Identify which cell holds the provided text, then report its [X, Y] central coordinate. 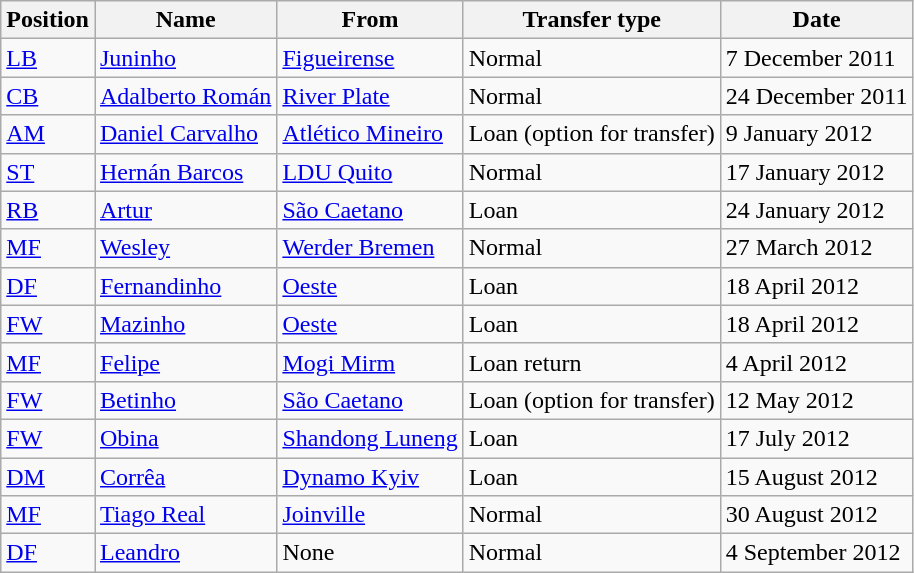
Fernandinho [185, 286]
Juninho [185, 58]
15 August 2012 [816, 477]
Mazinho [185, 324]
Figueirense [370, 58]
27 March 2012 [816, 248]
AM [48, 134]
CB [48, 96]
Obina [185, 438]
LDU Quito [370, 172]
River Plate [370, 96]
Leandro [185, 553]
Dynamo Kyiv [370, 477]
Betinho [185, 400]
30 August 2012 [816, 515]
Name [185, 20]
Loan return [592, 362]
Werder Bremen [370, 248]
From [370, 20]
Tiago Real [185, 515]
Hernán Barcos [185, 172]
LB [48, 58]
None [370, 553]
Transfer type [592, 20]
Adalberto Román [185, 96]
Corrêa [185, 477]
DM [48, 477]
Joinville [370, 515]
Date [816, 20]
17 July 2012 [816, 438]
4 September 2012 [816, 553]
9 January 2012 [816, 134]
Daniel Carvalho [185, 134]
7 December 2011 [816, 58]
Position [48, 20]
4 April 2012 [816, 362]
12 May 2012 [816, 400]
ST [48, 172]
Mogi Mirm [370, 362]
RB [48, 210]
Felipe [185, 362]
Wesley [185, 248]
Shandong Luneng [370, 438]
24 January 2012 [816, 210]
24 December 2011 [816, 96]
Artur [185, 210]
Atlético Mineiro [370, 134]
17 January 2012 [816, 172]
